Search for the cell housing the specified text and yield its (x, y) center coordinate. 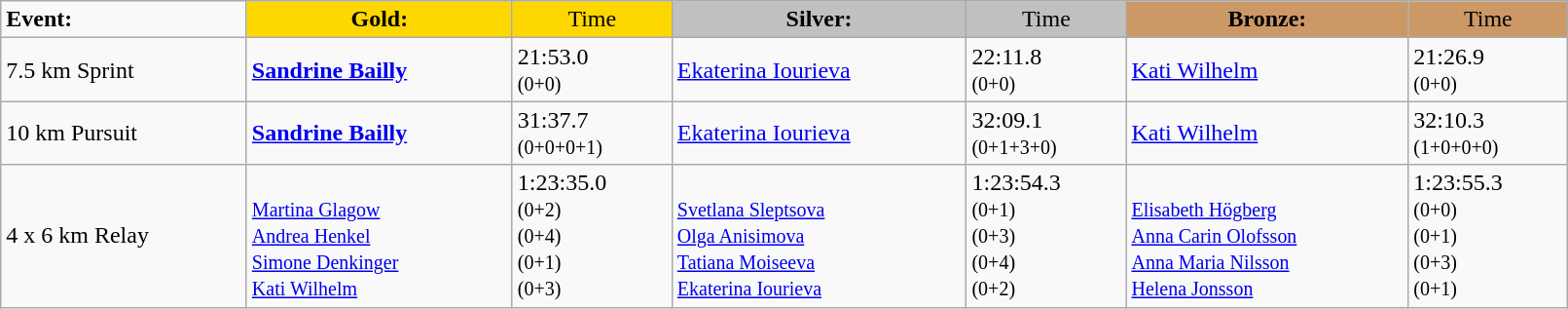
Silver: (820, 19)
1:23:55.3(0+0)(0+1)(0+3)(0+1) (1488, 236)
Bronze: (1267, 19)
Svetlana SleptsovaOlga AnisimovaTatiana MoiseevaEkaterina Iourieva (820, 236)
32:09.1(0+1+3+0) (1046, 133)
31:37.7(0+0+0+1) (592, 133)
32:10.3(1+0+0+0) (1488, 133)
4 x 6 km Relay (125, 236)
1:23:35.0(0+2)(0+4)(0+1)(0+3) (592, 236)
Event: (125, 19)
21:26.9(0+0) (1488, 70)
Elisabeth HögbergAnna Carin OlofssonAnna Maria NilssonHelena Jonsson (1267, 236)
7.5 km Sprint (125, 70)
22:11.8(0+0) (1046, 70)
1:23:54.3(0+1)(0+3)(0+4)(0+2) (1046, 236)
Gold: (380, 19)
Martina GlagowAndrea HenkelSimone DenkingerKati Wilhelm (380, 236)
21:53.0(0+0) (592, 70)
10 km Pursuit (125, 133)
